From the cell containing the given text, extract its center point as [X, Y] coordinate. 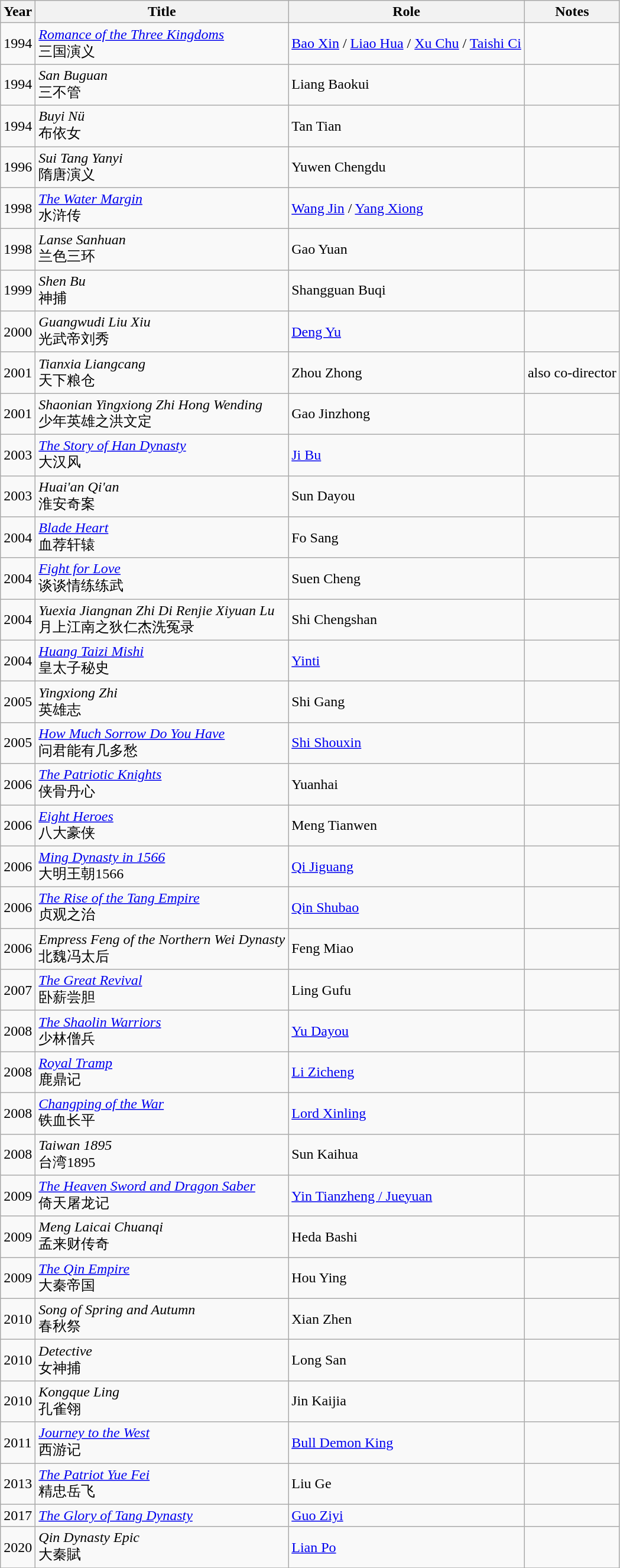
Guangwudi Liu Xiu光武帝刘秀 [162, 332]
Tianxia Liangcang天下粮仓 [162, 373]
Detective女神捕 [162, 1360]
Title [162, 12]
Yuwen Chengdu [407, 167]
Fight for Love谈谈情练练武 [162, 578]
Blade Heart血荐轩辕 [162, 538]
Ming Dynasty in 1566大明王朝1566 [162, 867]
Bull Demon King [407, 1443]
The Patriot Yue Fei精忠岳飞 [162, 1484]
Qin Shubao [407, 908]
Heda Bashi [407, 1237]
Journey to the West西游记 [162, 1443]
Lord Xinling [407, 1113]
Li Zicheng [407, 1072]
The Glory of Tang Dynasty [162, 1515]
Yu Dayou [407, 1031]
Gao Jinzhong [407, 414]
Qi Jiguang [407, 867]
Meng Laicai Chuanqi孟来财传奇 [162, 1237]
Huai'an Qi'an淮安奇案 [162, 496]
Bao Xin / Liao Hua / Xu Chu / Taishi Ci [407, 44]
Taiwan 1895台湾1895 [162, 1155]
Kongque Ling孔雀翎 [162, 1401]
2011 [18, 1443]
Ji Bu [407, 455]
2013 [18, 1484]
The Qin Empire大秦帝国 [162, 1278]
2020 [18, 1547]
Fo Sang [407, 538]
also co-director [572, 373]
Shen Bu神捕 [162, 290]
Ling Gufu [407, 990]
Sun Kaihua [407, 1155]
Year [18, 12]
Yin Tianzheng / Jueyuan [407, 1196]
Long San [407, 1360]
Lian Po [407, 1547]
2007 [18, 990]
2000 [18, 332]
Lanse Sanhuan兰色三环 [162, 250]
Song of Spring and Autumn春秋祭 [162, 1319]
Yinti [407, 661]
Yuexia Jiangnan Zhi Di Renjie Xiyuan Lu月上江南之狄仁杰洗冤录 [162, 620]
Shi Shouxin [407, 743]
Meng Tianwen [407, 825]
Tan Tian [407, 126]
The Heaven Sword and Dragon Saber倚天屠龙记 [162, 1196]
Empress Feng of the Northern Wei Dynasty北魏冯太后 [162, 949]
The Patriotic Knights侠骨丹心 [162, 784]
Yuanhai [407, 784]
Eight Heroes八大豪侠 [162, 825]
Liu Ge [407, 1484]
How Much Sorrow Do You Have问君能有几多愁 [162, 743]
1999 [18, 290]
Shaonian Yingxiong Zhi Hong Wending少年英雄之洪文定 [162, 414]
Changping of the War铁血长平 [162, 1113]
The Water Margin水浒传 [162, 208]
Shi Gang [407, 702]
Huang Taizi Mishi皇太子秘史 [162, 661]
Gao Yuan [407, 250]
San Buguan三不管 [162, 85]
Qin Dynasty Epic大秦賦 [162, 1547]
The Great Revival卧薪尝胆 [162, 990]
1996 [18, 167]
Sun Dayou [407, 496]
Hou Ying [407, 1278]
Deng Yu [407, 332]
Shi Chengshan [407, 620]
The Shaolin Warriors少林僧兵 [162, 1031]
Suen Cheng [407, 578]
Feng Miao [407, 949]
Role [407, 12]
Guo Ziyi [407, 1515]
Notes [572, 12]
Sui Tang Yanyi隋唐演义 [162, 167]
Wang Jin / Yang Xiong [407, 208]
Liang Baokui [407, 85]
Romance of the Three Kingdoms三国演义 [162, 44]
Zhou Zhong [407, 373]
Shangguan Buqi [407, 290]
Buyi Nü布依女 [162, 126]
Xian Zhen [407, 1319]
The Story of Han Dynasty大汉风 [162, 455]
Yingxiong Zhi英雄志 [162, 702]
Royal Tramp鹿鼎记 [162, 1072]
Jin Kaijia [407, 1401]
The Rise of the Tang Empire贞观之治 [162, 908]
2017 [18, 1515]
